Find where the given text appears and provide that cell's center as (x, y) coordinate. 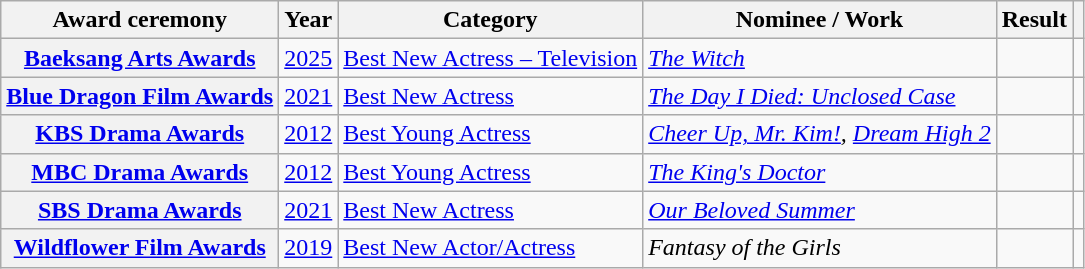
Cheer Up, Mr. Kim!, Dream High 2 (820, 134)
2025 (308, 58)
MBC Drama Awards (140, 172)
The King's Doctor (820, 172)
Our Beloved Summer (820, 210)
2019 (308, 248)
Baeksang Arts Awards (140, 58)
Nominee / Work (820, 20)
SBS Drama Awards (140, 210)
The Witch (820, 58)
Blue Dragon Film Awards (140, 96)
Award ceremony (140, 20)
Fantasy of the Girls (820, 248)
KBS Drama Awards (140, 134)
Category (490, 20)
Best New Actress – Television (490, 58)
Result (1034, 20)
Year (308, 20)
The Day I Died: Unclosed Case (820, 96)
Best New Actor/Actress (490, 248)
Wildflower Film Awards (140, 248)
